Return [x, y] of the center of cell containing provided text 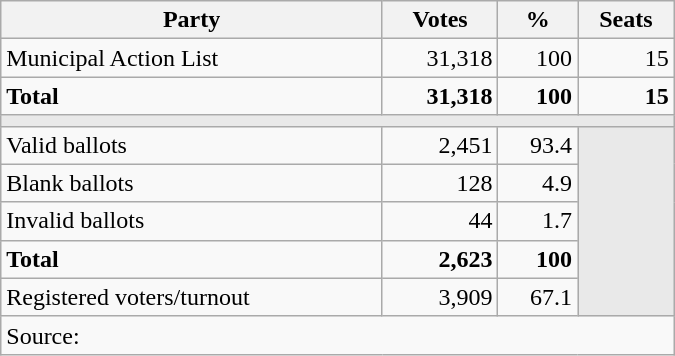
Municipal Action List [192, 58]
Blank ballots [192, 183]
4.9 [538, 183]
Seats [626, 20]
Valid ballots [192, 145]
2,451 [440, 145]
Party [192, 20]
44 [440, 221]
Votes [440, 20]
3,909 [440, 297]
Source: [338, 335]
2,623 [440, 259]
% [538, 20]
128 [440, 183]
67.1 [538, 297]
93.4 [538, 145]
Invalid ballots [192, 221]
1.7 [538, 221]
Registered voters/turnout [192, 297]
